Output the [x, y] coordinate of the center of the cell containing the given text.  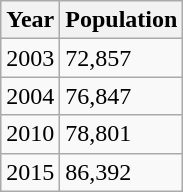
78,801 [122, 134]
86,392 [122, 172]
72,857 [122, 58]
2015 [30, 172]
2010 [30, 134]
76,847 [122, 96]
2003 [30, 58]
Population [122, 20]
Year [30, 20]
2004 [30, 96]
